From the cell containing the given text, extract its center point as (x, y) coordinate. 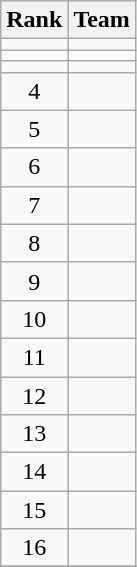
15 (34, 510)
7 (34, 205)
8 (34, 243)
13 (34, 434)
14 (34, 472)
12 (34, 395)
Rank (34, 20)
4 (34, 91)
9 (34, 281)
10 (34, 319)
11 (34, 357)
16 (34, 548)
5 (34, 129)
6 (34, 167)
Team (102, 20)
